Identify which cell holds the provided text, then report its (x, y) central coordinate. 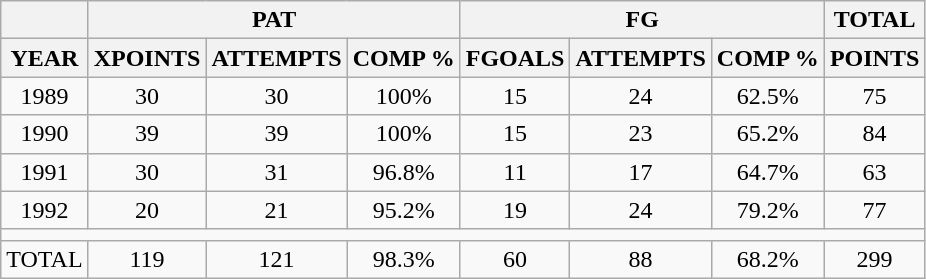
YEAR (44, 58)
65.2% (768, 134)
23 (640, 134)
21 (276, 210)
88 (640, 259)
68.2% (768, 259)
119 (147, 259)
PAT (274, 20)
95.2% (404, 210)
31 (276, 172)
299 (874, 259)
FG (642, 20)
64.7% (768, 172)
1989 (44, 96)
FGOALS (515, 58)
98.3% (404, 259)
60 (515, 259)
79.2% (768, 210)
75 (874, 96)
POINTS (874, 58)
1992 (44, 210)
1991 (44, 172)
1990 (44, 134)
77 (874, 210)
62.5% (768, 96)
96.8% (404, 172)
XPOINTS (147, 58)
19 (515, 210)
121 (276, 259)
17 (640, 172)
11 (515, 172)
63 (874, 172)
84 (874, 134)
20 (147, 210)
